Provide the [X, Y] coordinate of the cell's center where the given text is located.  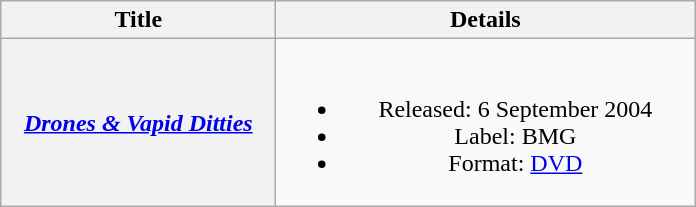
Title [138, 20]
Drones & Vapid Ditties [138, 122]
Released: 6 September 2004Label: BMG Format: DVD [486, 122]
Details [486, 20]
